Pinpoint the cell where the given text exists, returning its (X, Y) midpoint coordinate. 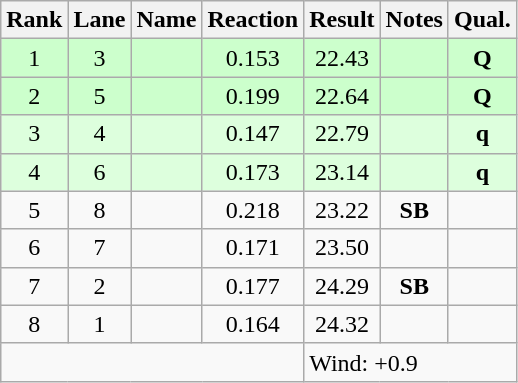
0.147 (253, 134)
Name (166, 20)
0.164 (253, 324)
Lane (100, 20)
0.173 (253, 172)
23.50 (342, 248)
0.199 (253, 96)
Wind: +0.9 (410, 362)
Reaction (253, 20)
0.153 (253, 58)
Result (342, 20)
23.22 (342, 210)
22.79 (342, 134)
24.29 (342, 286)
23.14 (342, 172)
0.177 (253, 286)
Rank (34, 20)
Notes (414, 20)
24.32 (342, 324)
0.171 (253, 248)
22.64 (342, 96)
0.218 (253, 210)
Qual. (482, 20)
22.43 (342, 58)
